Extract the [X, Y] coordinate from the center of the cell holding the provided text.  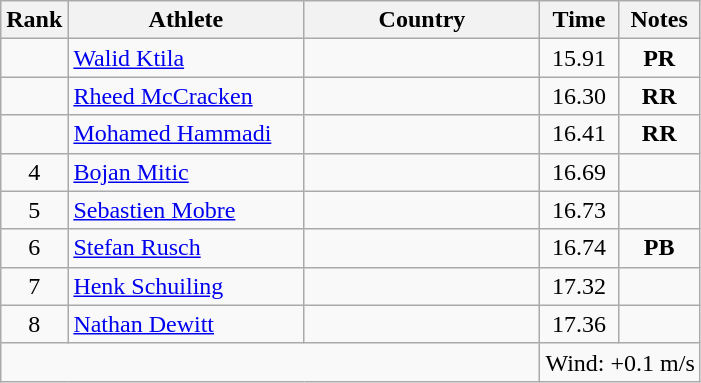
17.36 [579, 324]
Stefan Rusch [186, 248]
16.73 [579, 210]
Country [422, 20]
7 [34, 286]
PR [659, 58]
Sebastien Mobre [186, 210]
16.30 [579, 96]
17.32 [579, 286]
Mohamed Hammadi [186, 134]
Rheed McCracken [186, 96]
16.69 [579, 172]
15.91 [579, 58]
16.74 [579, 248]
Henk Schuiling [186, 286]
Bojan Mitic [186, 172]
Wind: +0.1 m/s [620, 362]
Rank [34, 20]
8 [34, 324]
4 [34, 172]
Athlete [186, 20]
Walid Ktila [186, 58]
5 [34, 210]
16.41 [579, 134]
Nathan Dewitt [186, 324]
6 [34, 248]
PB [659, 248]
Time [579, 20]
Notes [659, 20]
